From the cell containing the given text, extract its center point as (X, Y) coordinate. 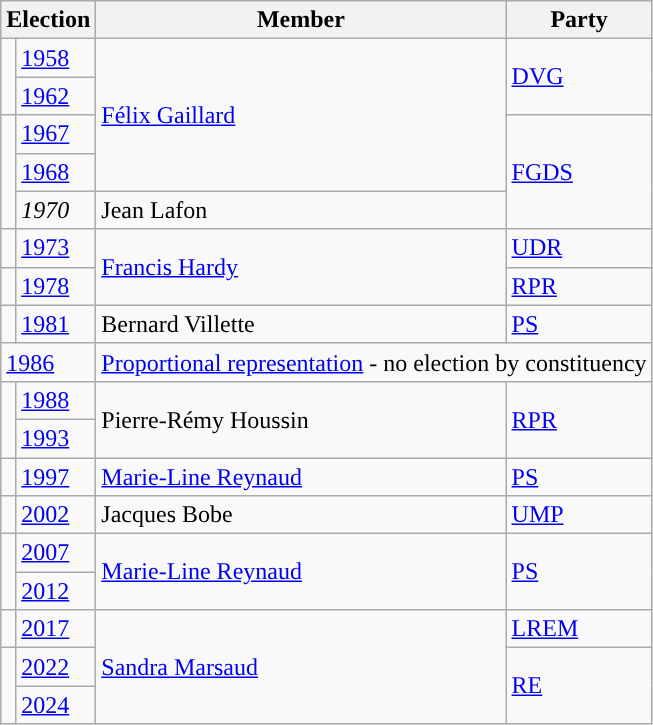
1981 (56, 324)
1968 (56, 172)
Election (48, 20)
RE (579, 686)
1973 (56, 248)
1967 (56, 134)
1988 (56, 400)
LREM (579, 629)
Félix Gaillard (301, 115)
Pierre-Rémy Houssin (301, 419)
1958 (56, 58)
Member (301, 20)
Francis Hardy (301, 267)
2002 (56, 515)
1997 (56, 477)
1978 (56, 286)
FGDS (579, 172)
Jacques Bobe (301, 515)
Sandra Marsaud (301, 667)
Proportional representation - no election by constituency (374, 362)
1986 (48, 362)
1962 (56, 96)
1970 (56, 210)
2012 (56, 591)
2007 (56, 553)
Party (579, 20)
2024 (56, 705)
UDR (579, 248)
UMP (579, 515)
2022 (56, 667)
Bernard Villette (301, 324)
1993 (56, 438)
DVG (579, 77)
Jean Lafon (301, 210)
2017 (56, 629)
